Find where the given text appears and provide that cell's center as [x, y] coordinate. 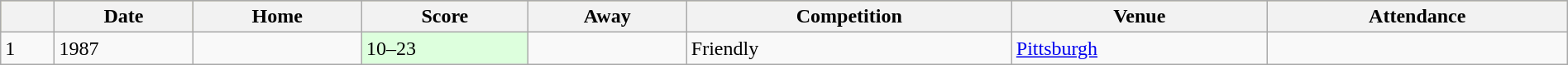
Venue [1140, 17]
Date [124, 17]
Home [278, 17]
Attendance [1417, 17]
10–23 [445, 48]
Score [445, 17]
Competition [849, 17]
1 [28, 48]
Friendly [849, 48]
Away [607, 17]
Pittsburgh [1140, 48]
1987 [124, 48]
